Locate the cell with the specified text and output its [X, Y] center coordinate. 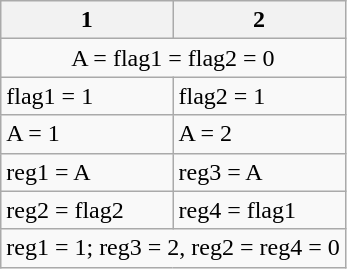
reg3 = A [259, 172]
reg2 = flag2 [87, 210]
A = 2 [259, 134]
A = 1 [87, 134]
2 [259, 20]
1 [87, 20]
reg1 = 1; reg3 = 2, reg2 = reg4 = 0 [173, 248]
reg1 = A [87, 172]
flag2 = 1 [259, 96]
flag1 = 1 [87, 96]
reg4 = flag1 [259, 210]
A = flag1 = flag2 = 0 [173, 58]
